From the cell containing the given text, extract its center point as [x, y] coordinate. 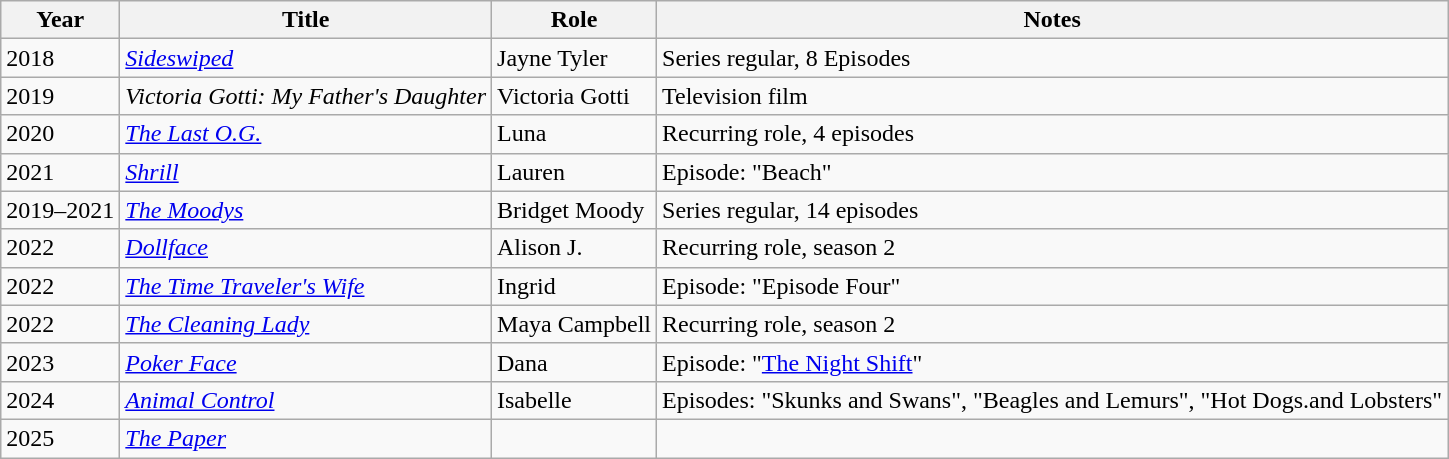
2019 [60, 96]
Poker Face [306, 362]
Series regular, 14 episodes [1052, 210]
The Cleaning Lady [306, 324]
Animal Control [306, 400]
Alison J. [574, 248]
Victoria Gotti [574, 96]
Episode: "Beach" [1052, 172]
Luna [574, 134]
Dana [574, 362]
Sideswiped [306, 58]
Title [306, 20]
The Last O.G. [306, 134]
Victoria Gotti: My Father's Daughter [306, 96]
2018 [60, 58]
Dollface [306, 248]
Isabelle [574, 400]
2024 [60, 400]
Episode: "Episode Four" [1052, 286]
2025 [60, 438]
Role [574, 20]
Television film [1052, 96]
The Moodys [306, 210]
The Paper [306, 438]
2020 [60, 134]
Year [60, 20]
2021 [60, 172]
Episodes: "Skunks and Swans", "Beagles and Lemurs", "Hot Dogs.and Lobsters" [1052, 400]
The Time Traveler's Wife [306, 286]
Series regular, 8 Episodes [1052, 58]
Notes [1052, 20]
Ingrid [574, 286]
Lauren [574, 172]
Shrill [306, 172]
Recurring role, 4 episodes [1052, 134]
Jayne Tyler [574, 58]
2023 [60, 362]
2019–2021 [60, 210]
Bridget Moody [574, 210]
Episode: "The Night Shift" [1052, 362]
Maya Campbell [574, 324]
